Identify which cell holds the provided text, then report its (X, Y) central coordinate. 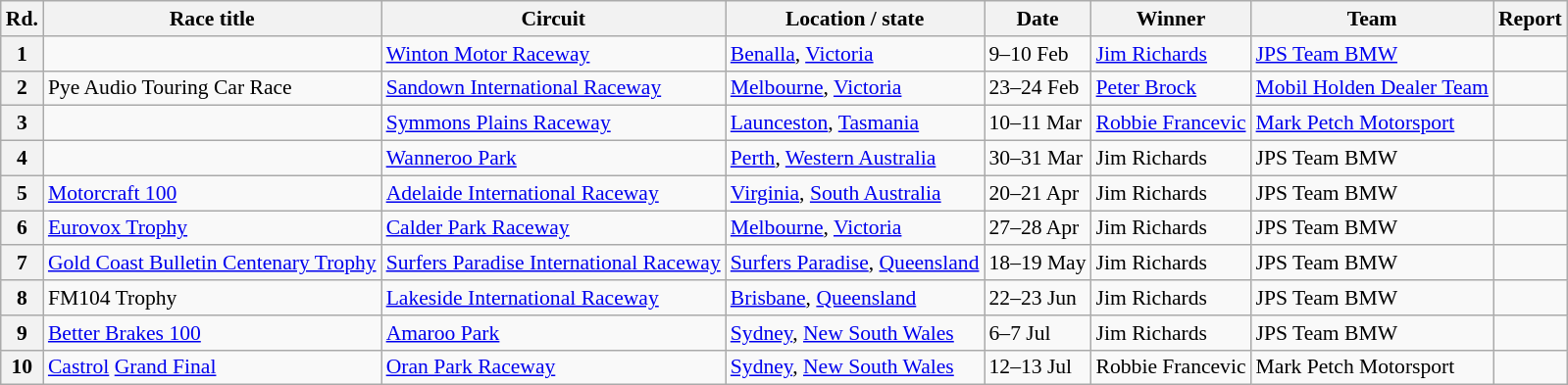
Winton Motor Raceway (553, 54)
18–19 May (1037, 264)
Launceston, Tasmania (855, 123)
Virginia, South Australia (855, 193)
Mobil Holden Dealer Team (1373, 88)
Motorcraft 100 (212, 193)
20–21 Apr (1037, 193)
Benalla, Victoria (855, 54)
9–10 Feb (1037, 54)
4 (22, 159)
Race title (212, 19)
FM104 Trophy (212, 298)
Gold Coast Bulletin Centenary Trophy (212, 264)
Date (1037, 19)
Team (1373, 19)
Calder Park Raceway (553, 228)
Surfers Paradise International Raceway (553, 264)
Perth, Western Australia (855, 159)
Winner (1171, 19)
12–13 Jul (1037, 367)
6–7 Jul (1037, 333)
Report (1530, 19)
Eurovox Trophy (212, 228)
27–28 Apr (1037, 228)
9 (22, 333)
6 (22, 228)
1 (22, 54)
Castrol Grand Final (212, 367)
Circuit (553, 19)
2 (22, 88)
Brisbane, Queensland (855, 298)
Rd. (22, 19)
Sandown International Raceway (553, 88)
Better Brakes 100 (212, 333)
Wanneroo Park (553, 159)
10 (22, 367)
22–23 Jun (1037, 298)
23–24 Feb (1037, 88)
Oran Park Raceway (553, 367)
5 (22, 193)
30–31 Mar (1037, 159)
Surfers Paradise, Queensland (855, 264)
Lakeside International Raceway (553, 298)
Amaroo Park (553, 333)
7 (22, 264)
Symmons Plains Raceway (553, 123)
Peter Brock (1171, 88)
3 (22, 123)
8 (22, 298)
Adelaide International Raceway (553, 193)
10–11 Mar (1037, 123)
Pye Audio Touring Car Race (212, 88)
Location / state (855, 19)
